Extract the [X, Y] coordinate from the center of the cell holding the provided text.  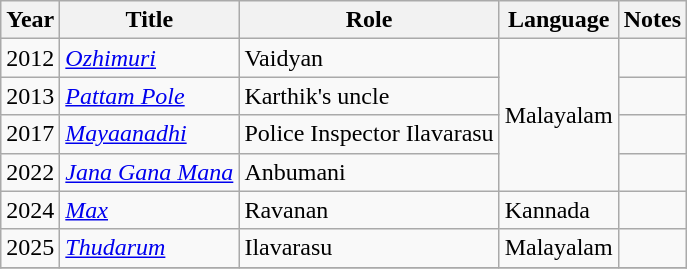
Year [30, 20]
2012 [30, 58]
Karthik's uncle [369, 96]
Anbumani [369, 172]
Mayaanadhi [150, 134]
Role [369, 20]
Max [150, 210]
Vaidyan [369, 58]
2025 [30, 248]
Ozhimuri [150, 58]
Ravanan [369, 210]
Thudarum [150, 248]
Title [150, 20]
2022 [30, 172]
2017 [30, 134]
Kannada [558, 210]
Pattam Pole [150, 96]
Language [558, 20]
Police Inspector Ilavarasu [369, 134]
Notes [652, 20]
2024 [30, 210]
2013 [30, 96]
Ilavarasu [369, 248]
Jana Gana Mana [150, 172]
